Find where the given text appears and provide that cell's center as (X, Y) coordinate. 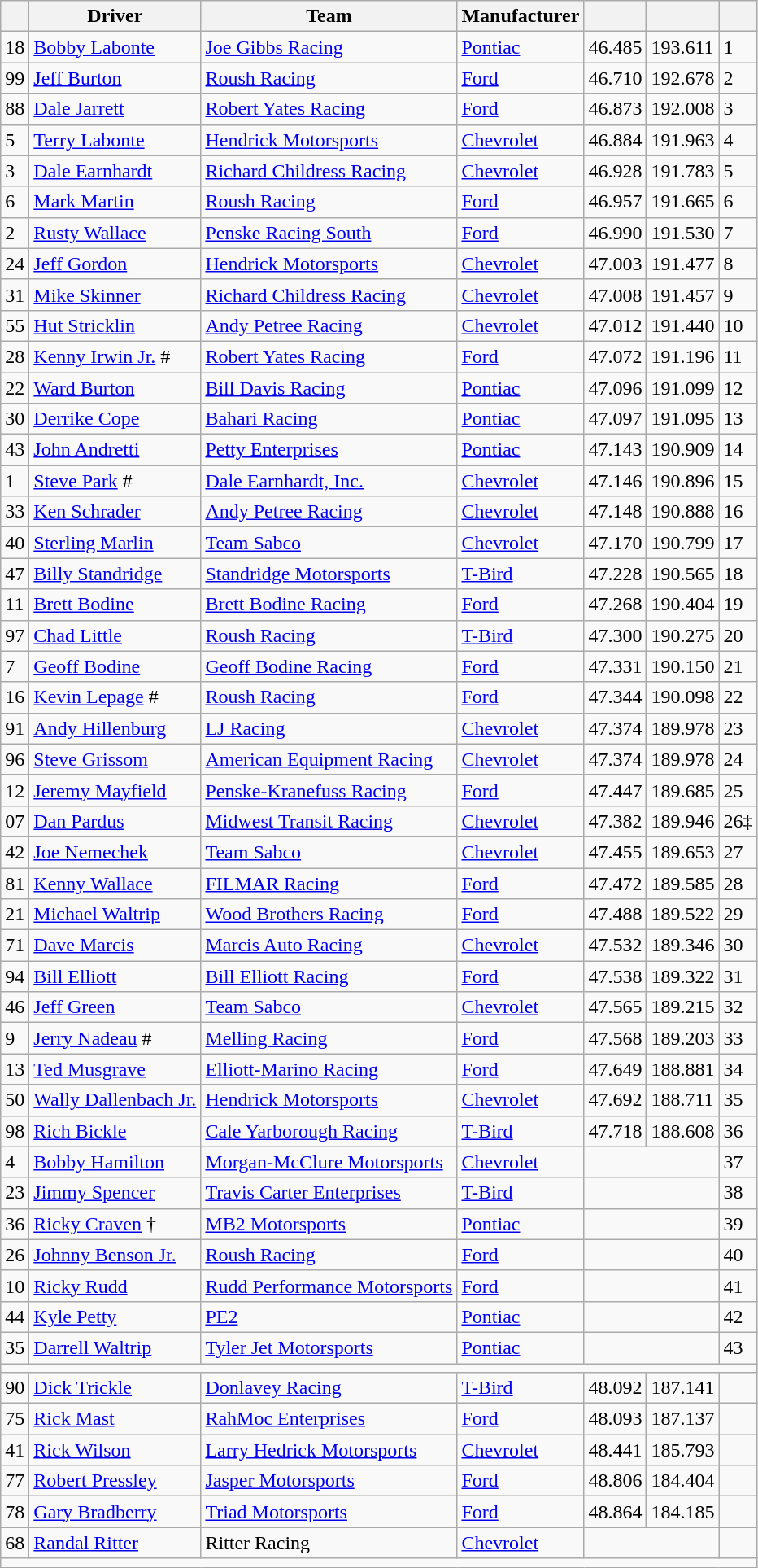
Billy Standridge (115, 574)
190.150 (683, 666)
Joe Gibbs Racing (329, 47)
77 (15, 1481)
Rick Wilson (115, 1450)
Dale Jarrett (115, 109)
47 (15, 574)
Michael Waltrip (115, 915)
19 (738, 605)
187.137 (683, 1419)
47.472 (615, 883)
Dale Earnhardt, Inc. (329, 481)
189.203 (683, 1038)
48.092 (615, 1388)
Travis Carter Enterprises (329, 1193)
47.300 (615, 635)
44 (15, 1317)
Morgan-McClure Motorsports (329, 1162)
Joe Nemechek (115, 852)
25 (738, 790)
Ken Schrader (115, 512)
John Andretti (115, 450)
Jasper Motorsports (329, 1481)
47.148 (615, 512)
192.008 (683, 109)
Bahari Racing (329, 419)
189.653 (683, 852)
39 (738, 1224)
189.346 (683, 946)
193.611 (683, 47)
Bill Elliott (115, 976)
55 (15, 325)
26 (15, 1255)
Jeremy Mayfield (115, 790)
32 (738, 1007)
188.711 (683, 1100)
Bill Elliott Racing (329, 976)
91 (15, 728)
68 (15, 1543)
Darrell Waltrip (115, 1347)
191.783 (683, 171)
188.881 (683, 1069)
Jeff Green (115, 1007)
47.228 (615, 574)
Kenny Irwin Jr. # (115, 356)
81 (15, 883)
46.873 (615, 109)
190.404 (683, 605)
Hut Stricklin (115, 325)
46.990 (615, 233)
46.710 (615, 78)
Ricky Craven † (115, 1224)
Wood Brothers Racing (329, 915)
Marcis Auto Racing (329, 946)
47.170 (615, 543)
Rudd Performance Motorsports (329, 1286)
47.003 (615, 264)
LJ Racing (329, 728)
191.530 (683, 233)
37 (738, 1162)
15 (738, 481)
75 (15, 1419)
Geoff Bodine Racing (329, 666)
189.585 (683, 883)
Triad Motorsports (329, 1512)
46.884 (615, 140)
Penske Racing South (329, 233)
99 (15, 78)
189.946 (683, 821)
Ted Musgrave (115, 1069)
Johnny Benson Jr. (115, 1255)
191.477 (683, 264)
Dave Marcis (115, 946)
Ricky Rudd (115, 1286)
Randal Ritter (115, 1543)
Jerry Nadeau # (115, 1038)
71 (15, 946)
98 (15, 1131)
46.485 (615, 47)
47.692 (615, 1100)
88 (15, 109)
187.141 (683, 1388)
Team (329, 16)
94 (15, 976)
47.649 (615, 1069)
190.799 (683, 543)
Ritter Racing (329, 1543)
Bobby Labonte (115, 47)
47.072 (615, 356)
07 (15, 821)
48.864 (615, 1512)
47.532 (615, 946)
Rusty Wallace (115, 233)
189.522 (683, 915)
191.099 (683, 388)
8 (738, 264)
47.565 (615, 1007)
47.008 (615, 295)
27 (738, 852)
Petty Enterprises (329, 450)
Melling Racing (329, 1038)
Ward Burton (115, 388)
48.441 (615, 1450)
47.447 (615, 790)
Donlavey Racing (329, 1388)
47.097 (615, 419)
17 (738, 543)
190.098 (683, 697)
47.568 (615, 1038)
FILMAR Racing (329, 883)
Dale Earnhardt (115, 171)
47.344 (615, 697)
Gary Bradberry (115, 1512)
Midwest Transit Racing (329, 821)
Bobby Hamilton (115, 1162)
189.215 (683, 1007)
Wally Dallenbach Jr. (115, 1100)
188.608 (683, 1131)
190.275 (683, 635)
190.896 (683, 481)
47.382 (615, 821)
Rich Bickle (115, 1131)
Sterling Marlin (115, 543)
47.718 (615, 1131)
Kevin Lepage # (115, 697)
191.457 (683, 295)
American Equipment Racing (329, 759)
46 (15, 1007)
Mike Skinner (115, 295)
47.268 (615, 605)
Steve Grissom (115, 759)
191.665 (683, 202)
191.440 (683, 325)
29 (738, 915)
Robert Pressley (115, 1481)
191.963 (683, 140)
191.095 (683, 419)
MB2 Motorsports (329, 1224)
26‡ (738, 821)
Dan Pardus (115, 821)
Andy Hillenburg (115, 728)
Kenny Wallace (115, 883)
78 (15, 1512)
189.685 (683, 790)
Terry Labonte (115, 140)
Driver (115, 16)
Chad Little (115, 635)
48.806 (615, 1481)
47.488 (615, 915)
189.322 (683, 976)
96 (15, 759)
47.538 (615, 976)
Brett Bodine Racing (329, 605)
Tyler Jet Motorsports (329, 1347)
Jeff Gordon (115, 264)
47.143 (615, 450)
47.455 (615, 852)
190.909 (683, 450)
47.012 (615, 325)
192.678 (683, 78)
Cale Yarborough Racing (329, 1131)
34 (738, 1069)
38 (738, 1193)
Kyle Petty (115, 1317)
184.404 (683, 1481)
46.957 (615, 202)
47.331 (615, 666)
20 (738, 635)
Mark Martin (115, 202)
PE2 (329, 1317)
47.146 (615, 481)
Derrike Cope (115, 419)
191.196 (683, 356)
185.793 (683, 1450)
46.928 (615, 171)
47.096 (615, 388)
50 (15, 1100)
Bill Davis Racing (329, 388)
Dick Trickle (115, 1388)
Elliott-Marino Racing (329, 1069)
184.185 (683, 1512)
Standridge Motorsports (329, 574)
RahMoc Enterprises (329, 1419)
Penske-Kranefuss Racing (329, 790)
Manufacturer (521, 16)
90 (15, 1388)
190.565 (683, 574)
Steve Park # (115, 481)
Larry Hedrick Motorsports (329, 1450)
Rick Mast (115, 1419)
Brett Bodine (115, 605)
97 (15, 635)
48.093 (615, 1419)
Jimmy Spencer (115, 1193)
Jeff Burton (115, 78)
Geoff Bodine (115, 666)
190.888 (683, 512)
14 (738, 450)
